Provide the (x, y) coordinate of the cell's center where the given text is located.  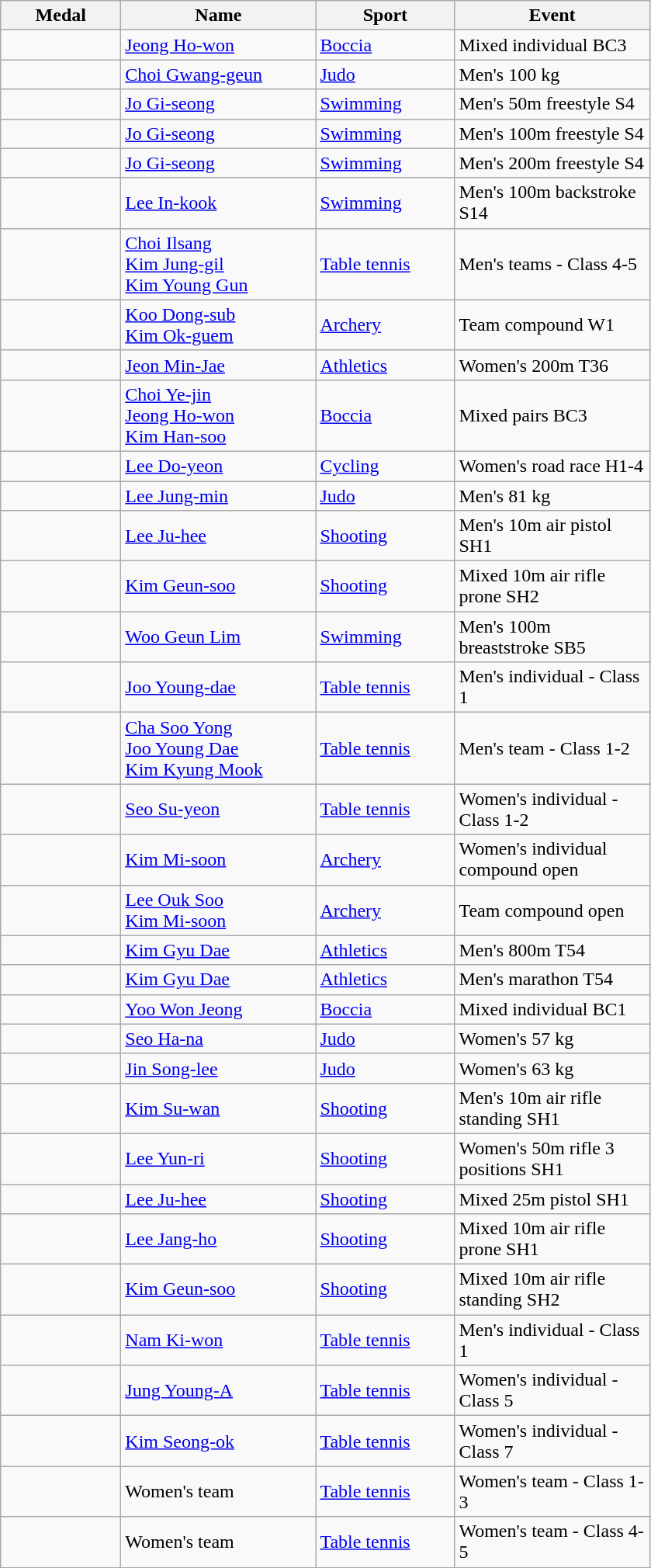
Lee In-kook (219, 203)
Women's 50m rifle 3 positions SH1 (552, 1158)
Lee Jang-ho (219, 1239)
Jung Young-A (219, 1391)
Women's individual - Class 7 (552, 1441)
Men's team - Class 1-2 (552, 748)
Mixed 10m air rifle prone SH1 (552, 1239)
Men's 10m air pistol SH1 (552, 536)
Kim Su-wan (219, 1108)
Women's road race H1-4 (552, 466)
Mixed 25m pistol SH1 (552, 1199)
Jeon Min-Jae (219, 365)
Choi Gwang-geun (219, 75)
Event (552, 16)
Women's individual - Class 1-2 (552, 809)
Choi Ilsang Kim Jung-gil Kim Young Gun (219, 264)
Men's 200m freestyle S4 (552, 163)
Team compound open (552, 910)
Medal (61, 16)
Kim Mi-soon (219, 860)
Men's 100m freestyle S4 (552, 134)
Jeong Ho-won (219, 45)
Lee Jung-min (219, 496)
Seo Ha-na (219, 1039)
Men's 81 kg (552, 496)
Men's 100m breaststroke SB5 (552, 637)
Jin Song-lee (219, 1068)
Men's 10m air rifle standing SH1 (552, 1108)
Men's 800m T54 (552, 950)
Mixed 10m air rifle standing SH2 (552, 1290)
Women's individual compound open (552, 860)
Team compound W1 (552, 324)
Sport (385, 16)
Koo Dong-sub Kim Ok-guem (219, 324)
Lee Ouk Soo Kim Mi-soon (219, 910)
Lee Yun-ri (219, 1158)
Mixed 10m air rifle prone SH2 (552, 587)
Yoo Won Jeong (219, 1009)
Women's 63 kg (552, 1068)
Lee Do-yeon (219, 466)
Mixed pairs BC3 (552, 415)
Men's 100 kg (552, 75)
Men's teams - Class 4-5 (552, 264)
Kim Seong-ok (219, 1441)
Cha Soo Yong Joo Young Dae Kim Kyung Mook (219, 748)
Nam Ki-won (219, 1340)
Seo Su-yeon (219, 809)
Name (219, 16)
Mixed individual BC3 (552, 45)
Choi Ye-jin Jeong Ho-won Kim Han-soo (219, 415)
Joo Young-dae (219, 688)
Cycling (385, 466)
Woo Geun Lim (219, 637)
Women's individual - Class 5 (552, 1391)
Women's team - Class 4-5 (552, 1542)
Men's 50m freestyle S4 (552, 104)
Men's 100m backstroke S14 (552, 203)
Mixed individual BC1 (552, 1009)
Men's marathon T54 (552, 980)
Women's 57 kg (552, 1039)
Women's team - Class 1-3 (552, 1492)
Women's 200m T36 (552, 365)
